Extract the (x, y) coordinate from the center of the cell holding the provided text.  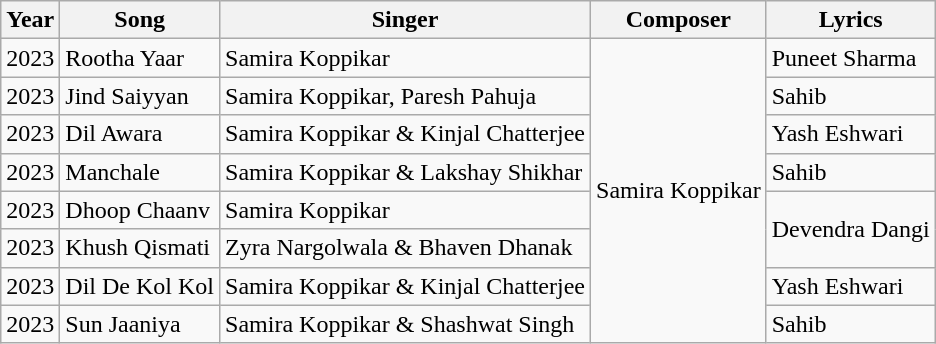
Jind Saiyyan (140, 96)
Dhoop Chaanv (140, 210)
Composer (679, 20)
Zyra Nargolwala & Bhaven Dhanak (406, 248)
Song (140, 20)
Rootha Yaar (140, 58)
Year (30, 20)
Sun Jaaniya (140, 324)
Dil Awara (140, 134)
Dil De Kol Kol (140, 286)
Lyrics (850, 20)
Manchale (140, 172)
Samira Koppikar & Lakshay Shikhar (406, 172)
Samira Koppikar & Shashwat Singh (406, 324)
Devendra Dangi (850, 229)
Singer (406, 20)
Khush Qismati (140, 248)
Samira Koppikar, Paresh Pahuja (406, 96)
Puneet Sharma (850, 58)
